Locate the cell with the specified text and output its (X, Y) center coordinate. 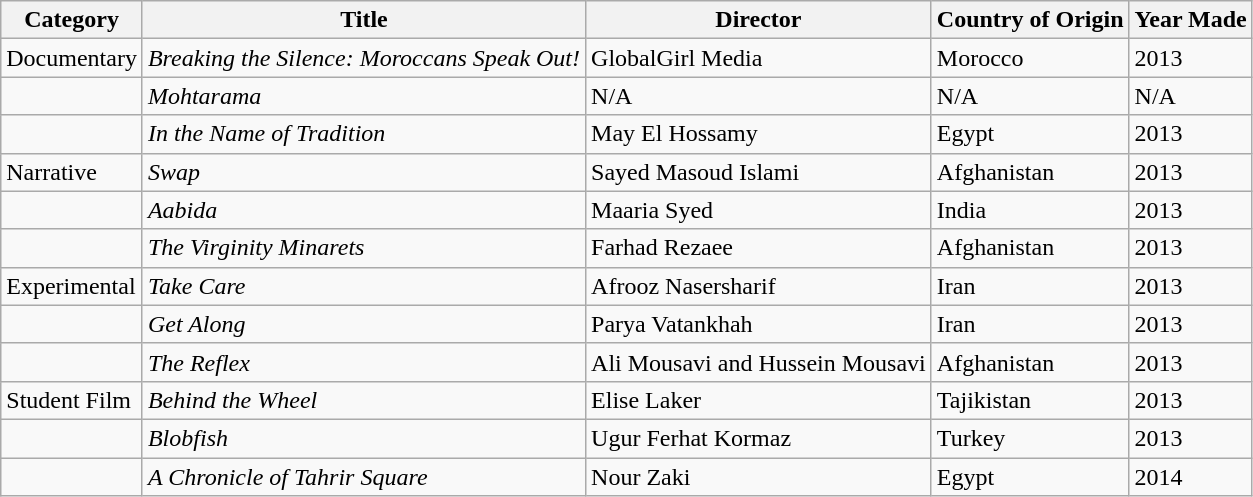
Title (364, 20)
Turkey (1030, 438)
Tajikistan (1030, 400)
2014 (1190, 477)
Aabida (364, 210)
Director (759, 20)
Farhad Rezaee (759, 248)
Experimental (72, 286)
Sayed Masoud Islami (759, 172)
Student Film (72, 400)
Documentary (72, 58)
In the Name of Tradition (364, 134)
Ali Mousavi and Hussein Mousavi (759, 362)
Mohtarama (364, 96)
Narrative (72, 172)
Breaking the Silence: Moroccans Speak Out! (364, 58)
Get Along (364, 324)
A Chronicle of Tahrir Square (364, 477)
Blobfish (364, 438)
Behind the Wheel (364, 400)
Swap (364, 172)
India (1030, 210)
Afrooz Nasersharif (759, 286)
GlobalGirl Media (759, 58)
The Virginity Minarets (364, 248)
Elise Laker (759, 400)
Parya Vatankhah (759, 324)
The Reflex (364, 362)
Country of Origin (1030, 20)
May El Hossamy (759, 134)
Morocco (1030, 58)
Ugur Ferhat Kormaz (759, 438)
Category (72, 20)
Take Care (364, 286)
Nour Zaki (759, 477)
Year Made (1190, 20)
Maaria Syed (759, 210)
